Find where the given text appears and provide that cell's center as [x, y] coordinate. 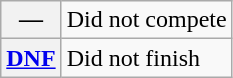
Did not finish [146, 58]
— [31, 20]
DNF [31, 58]
Did not compete [146, 20]
